Scan for the cell matching the given text and deliver its [X, Y] coordinate at center. 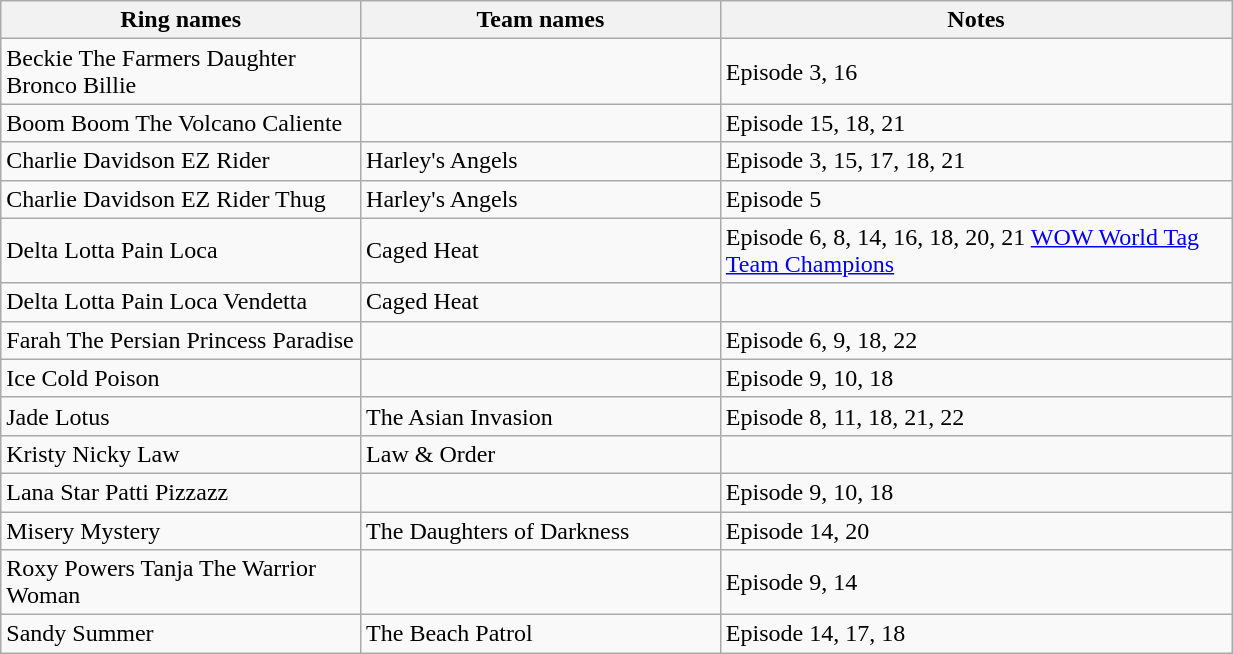
Beckie The Farmers Daughter Bronco Billie [181, 72]
Lana Star Patti Pizzazz [181, 492]
Misery Mystery [181, 531]
Boom Boom The Volcano Caliente [181, 123]
Team names [541, 20]
Episode 8, 11, 18, 21, 22 [976, 416]
Farah The Persian Princess Paradise [181, 340]
Episode 5 [976, 199]
Episode 3, 15, 17, 18, 21 [976, 161]
Delta Lotta Pain Loca [181, 250]
Sandy Summer [181, 634]
Ice Cold Poison [181, 378]
Kristy Nicky Law [181, 454]
Jade Lotus [181, 416]
Episode 14, 17, 18 [976, 634]
Charlie Davidson EZ Rider [181, 161]
Law & Order [541, 454]
Episode 6, 9, 18, 22 [976, 340]
Charlie Davidson EZ Rider Thug [181, 199]
Episode 6, 8, 14, 16, 18, 20, 21 WOW World Tag Team Champions [976, 250]
The Asian Invasion [541, 416]
Roxy Powers Tanja The Warrior Woman [181, 582]
Episode 9, 14 [976, 582]
The Beach Patrol [541, 634]
Ring names [181, 20]
Episode 3, 16 [976, 72]
Episode 15, 18, 21 [976, 123]
The Daughters of Darkness [541, 531]
Notes [976, 20]
Delta Lotta Pain Loca Vendetta [181, 302]
Episode 14, 20 [976, 531]
